Search for the cell housing the specified text and yield its [X, Y] center coordinate. 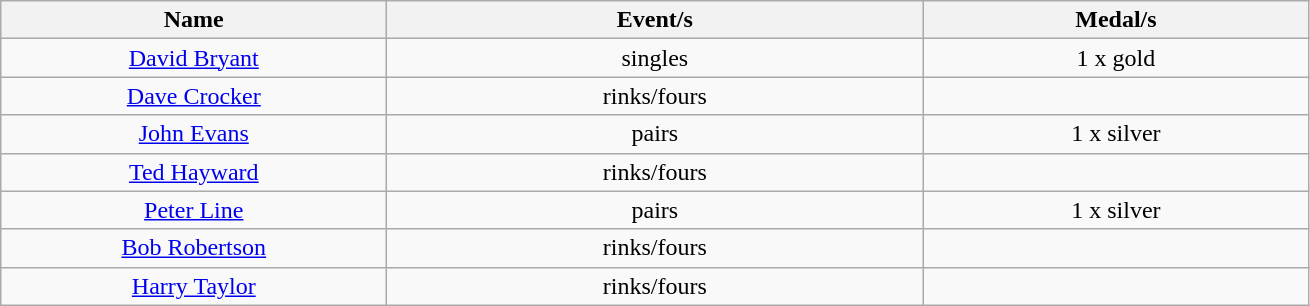
Name [194, 20]
Event/s [655, 20]
John Evans [194, 134]
Dave Crocker [194, 96]
David Bryant [194, 58]
Ted Hayward [194, 172]
Medal/s [1116, 20]
1 x gold [1116, 58]
Bob Robertson [194, 248]
singles [655, 58]
Harry Taylor [194, 286]
Peter Line [194, 210]
